For the text-containing cell, return its midpoint in (X, Y) coordinate format. 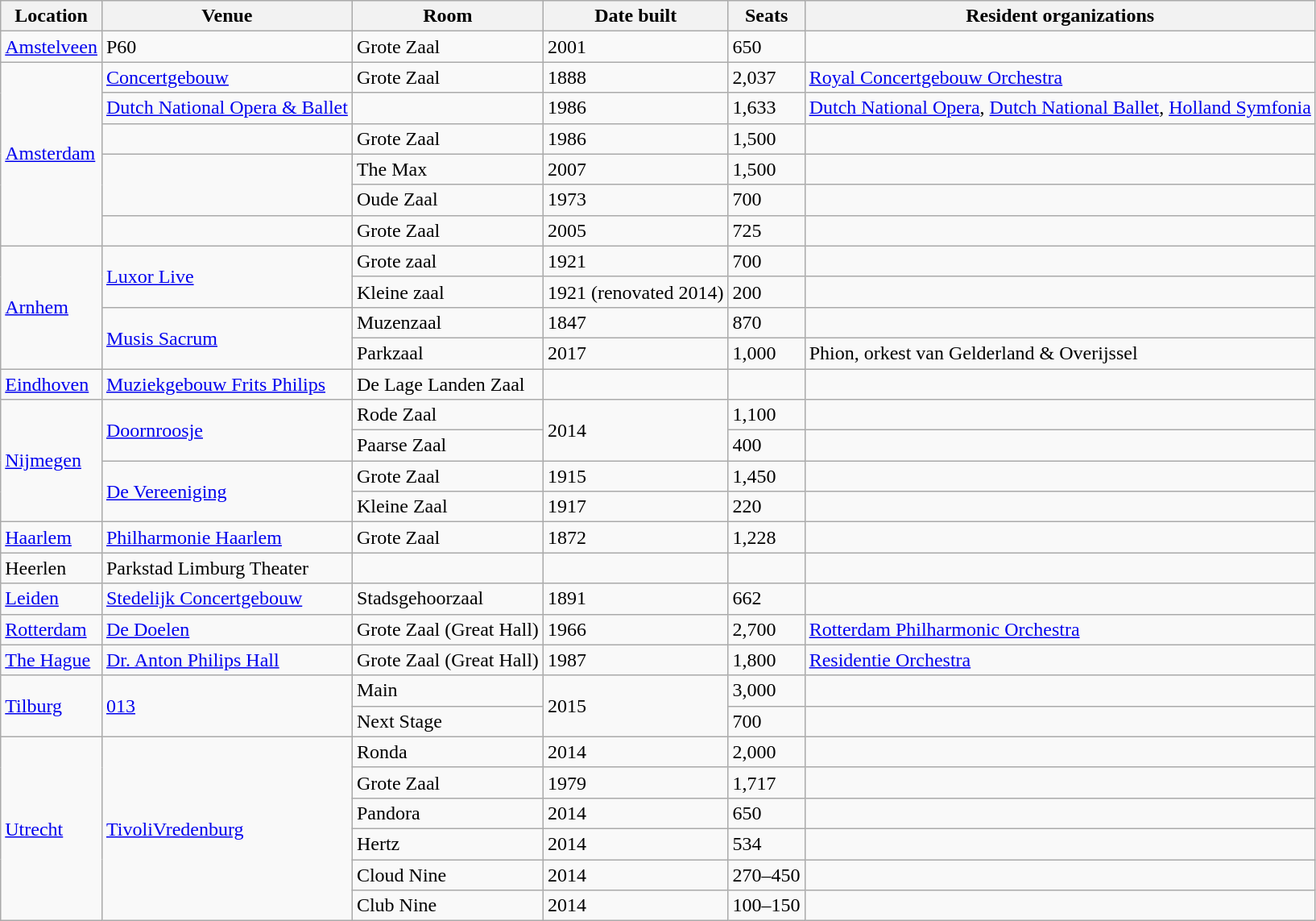
2001 (635, 47)
Grote zaal (448, 261)
1987 (635, 660)
200 (767, 292)
Pandora (448, 813)
1921 (635, 261)
Muziekgebouw Frits Philips (227, 384)
Concertgebouw (227, 77)
3,000 (767, 691)
2015 (635, 706)
Stadsgehoorzaal (448, 599)
400 (767, 446)
Muzenzaal (448, 322)
Seats (767, 16)
De Vereeniging (227, 492)
P60 (227, 47)
De Doelen (227, 629)
The Max (448, 169)
270–450 (767, 874)
1966 (635, 629)
1891 (635, 599)
Resident organizations (1060, 16)
662 (767, 599)
1917 (635, 507)
Leiden (52, 599)
Ronda (448, 752)
De Lage Landen Zaal (448, 384)
Oude Zaal (448, 200)
Nijmegen (52, 461)
Location (52, 16)
1872 (635, 537)
Residentie Orchestra (1060, 660)
2,037 (767, 77)
Eindhoven (52, 384)
Utrecht (52, 828)
Dutch National Opera, Dutch National Ballet, Holland Symfonia (1060, 108)
Rotterdam Philharmonic Orchestra (1060, 629)
Amsterdam (52, 154)
Rode Zaal (448, 415)
1,633 (767, 108)
1,100 (767, 415)
The Hague (52, 660)
Luxor Live (227, 276)
Next Stage (448, 721)
1,450 (767, 476)
Paarse Zaal (448, 446)
Tilburg (52, 706)
Kleine Zaal (448, 507)
Doornroosje (227, 430)
Royal Concertgebouw Orchestra (1060, 77)
1847 (635, 322)
Parkzaal (448, 353)
Main (448, 691)
Room (448, 16)
Amstelveen (52, 47)
1,228 (767, 537)
Kleine zaal (448, 292)
Venue (227, 16)
2,700 (767, 629)
1,717 (767, 782)
Stedelijk Concertgebouw (227, 599)
870 (767, 322)
220 (767, 507)
Dr. Anton Philips Hall (227, 660)
TivoliVredenburg (227, 828)
Rotterdam (52, 629)
Musis Sacrum (227, 338)
Parkstad Limburg Theater (227, 568)
013 (227, 706)
Heerlen (52, 568)
534 (767, 844)
Club Nine (448, 906)
Dutch National Opera & Ballet (227, 108)
2017 (635, 353)
725 (767, 230)
1921 (renovated 2014) (635, 292)
1888 (635, 77)
Arnhem (52, 307)
1915 (635, 476)
Cloud Nine (448, 874)
2007 (635, 169)
1,000 (767, 353)
2,000 (767, 752)
1973 (635, 200)
1,800 (767, 660)
Date built (635, 16)
Haarlem (52, 537)
100–150 (767, 906)
Phion, orkest van Gelderland & Overijssel (1060, 353)
Hertz (448, 844)
1979 (635, 782)
2005 (635, 230)
Philharmonie Haarlem (227, 537)
